Return (X, Y) of the center of cell containing provided text 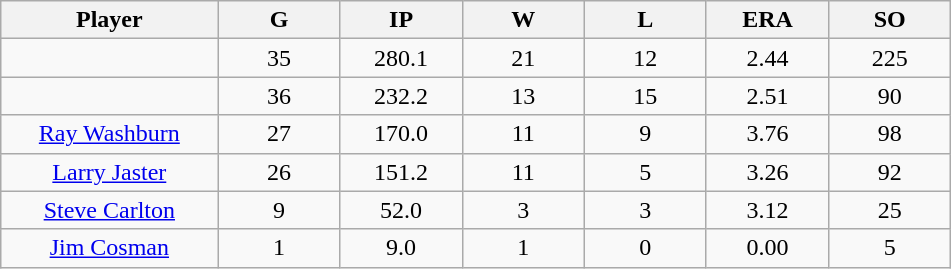
170.0 (401, 134)
90 (890, 96)
3.26 (767, 172)
13 (523, 96)
IP (401, 20)
25 (890, 210)
0.00 (767, 248)
ERA (767, 20)
Larry Jaster (110, 172)
15 (645, 96)
26 (279, 172)
G (279, 20)
2.44 (767, 58)
232.2 (401, 96)
36 (279, 96)
SO (890, 20)
21 (523, 58)
Player (110, 20)
151.2 (401, 172)
12 (645, 58)
Ray Washburn (110, 134)
Jim Cosman (110, 248)
35 (279, 58)
3.76 (767, 134)
L (645, 20)
52.0 (401, 210)
2.51 (767, 96)
27 (279, 134)
W (523, 20)
Steve Carlton (110, 210)
9.0 (401, 248)
3.12 (767, 210)
280.1 (401, 58)
225 (890, 58)
0 (645, 248)
98 (890, 134)
92 (890, 172)
